Extract the [X, Y] coordinate from the center of the cell holding the provided text.  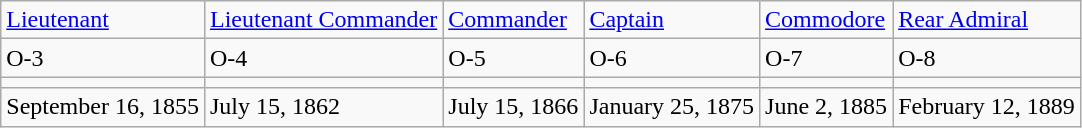
O-6 [672, 58]
September 16, 1855 [103, 107]
Lieutenant [103, 20]
Commander [514, 20]
June 2, 1885 [826, 107]
Commodore [826, 20]
July 15, 1862 [323, 107]
January 25, 1875 [672, 107]
O-5 [514, 58]
Captain [672, 20]
Lieutenant Commander [323, 20]
O-7 [826, 58]
July 15, 1866 [514, 107]
O-8 [987, 58]
February 12, 1889 [987, 107]
Rear Admiral [987, 20]
O-3 [103, 58]
O-4 [323, 58]
